Output the (x, y) coordinate of the center of the cell containing the given text.  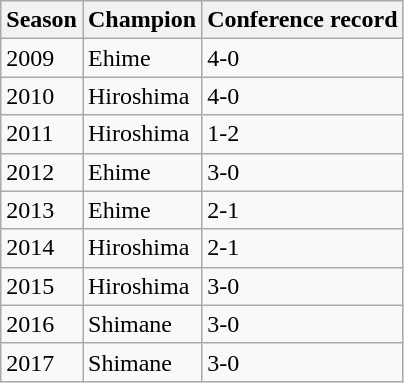
2010 (42, 96)
2015 (42, 286)
2014 (42, 248)
2011 (42, 134)
Conference record (302, 20)
Champion (142, 20)
1-2 (302, 134)
2009 (42, 58)
2013 (42, 210)
Season (42, 20)
2016 (42, 324)
2017 (42, 362)
2012 (42, 172)
